From the cell containing the given text, extract its center point as (X, Y) coordinate. 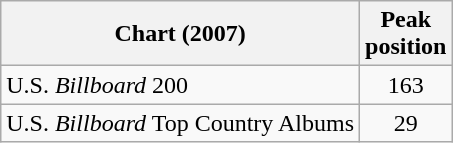
U.S. Billboard Top Country Albums (180, 123)
163 (406, 85)
Chart (2007) (180, 34)
29 (406, 123)
U.S. Billboard 200 (180, 85)
Peakposition (406, 34)
